Capture the cell that displays the provided text and extract its (X, Y) central coordinate. 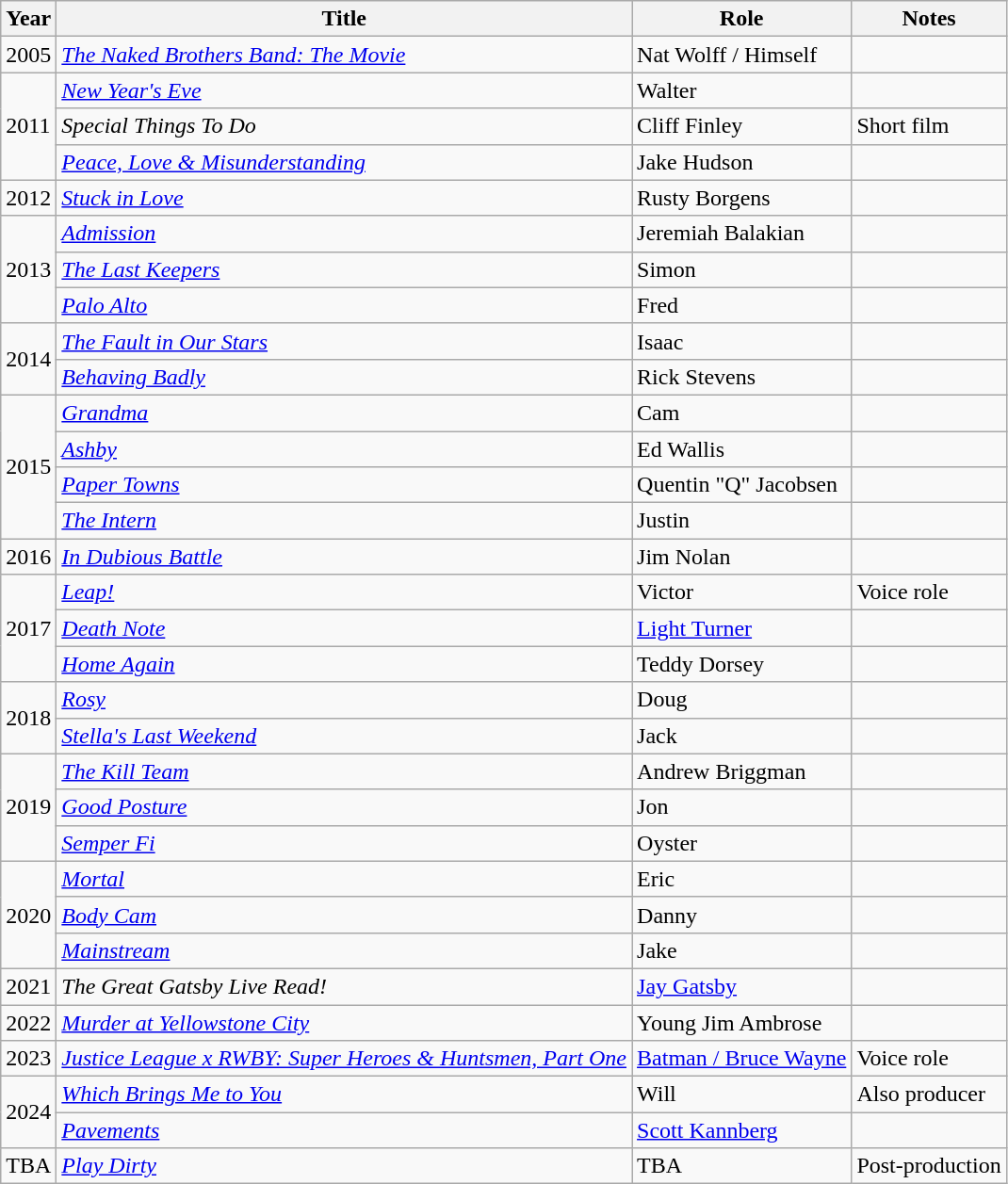
Notes (929, 19)
The Fault in Our Stars (345, 341)
Jim Nolan (742, 557)
2005 (28, 55)
Cam (742, 413)
Murder at Yellowstone City (345, 1022)
The Great Gatsby Live Read! (345, 986)
Danny (742, 915)
Eric (742, 879)
Justice League x RWBY: Super Heroes & Huntsmen, Part One (345, 1059)
2020 (28, 915)
Simon (742, 269)
2024 (28, 1112)
Good Posture (345, 807)
Oyster (742, 843)
Jon (742, 807)
Which Brings Me to You (345, 1095)
The Intern (345, 521)
2011 (28, 126)
Walter (742, 90)
2019 (28, 807)
The Naked Brothers Band: The Movie (345, 55)
Ed Wallis (742, 449)
2022 (28, 1022)
Behaving Badly (345, 377)
Stuck in Love (345, 198)
Year (28, 19)
Pavements (345, 1130)
Peace, Love & Misunderstanding (345, 162)
New Year's Eve (345, 90)
The Last Keepers (345, 269)
Rosy (345, 700)
Jake (742, 950)
2023 (28, 1059)
Cliff Finley (742, 126)
Mortal (345, 879)
2016 (28, 557)
Victor (742, 592)
Also producer (929, 1095)
2018 (28, 718)
The Kill Team (345, 771)
Isaac (742, 341)
Nat Wolff / Himself (742, 55)
Scott Kannberg (742, 1130)
Jake Hudson (742, 162)
Ashby (345, 449)
Palo Alto (345, 305)
Fred (742, 305)
2014 (28, 359)
Paper Towns (345, 485)
Grandma (345, 413)
Stella's Last Weekend (345, 736)
Post-production (929, 1166)
Jack (742, 736)
2012 (28, 198)
Young Jim Ambrose (742, 1022)
Body Cam (345, 915)
Andrew Briggman (742, 771)
Mainstream (345, 950)
Leap! (345, 592)
Special Things To Do (345, 126)
2017 (28, 628)
Play Dirty (345, 1166)
Rick Stevens (742, 377)
2015 (28, 466)
Batman / Bruce Wayne (742, 1059)
Jay Gatsby (742, 986)
Will (742, 1095)
Jeremiah Balakian (742, 234)
Semper Fi (345, 843)
Rusty Borgens (742, 198)
2021 (28, 986)
Title (345, 19)
Doug (742, 700)
Death Note (345, 628)
Admission (345, 234)
Short film (929, 126)
Justin (742, 521)
Light Turner (742, 628)
In Dubious Battle (345, 557)
Quentin "Q" Jacobsen (742, 485)
2013 (28, 269)
Role (742, 19)
Home Again (345, 664)
Teddy Dorsey (742, 664)
